For the text-containing cell, return its midpoint in (X, Y) coordinate format. 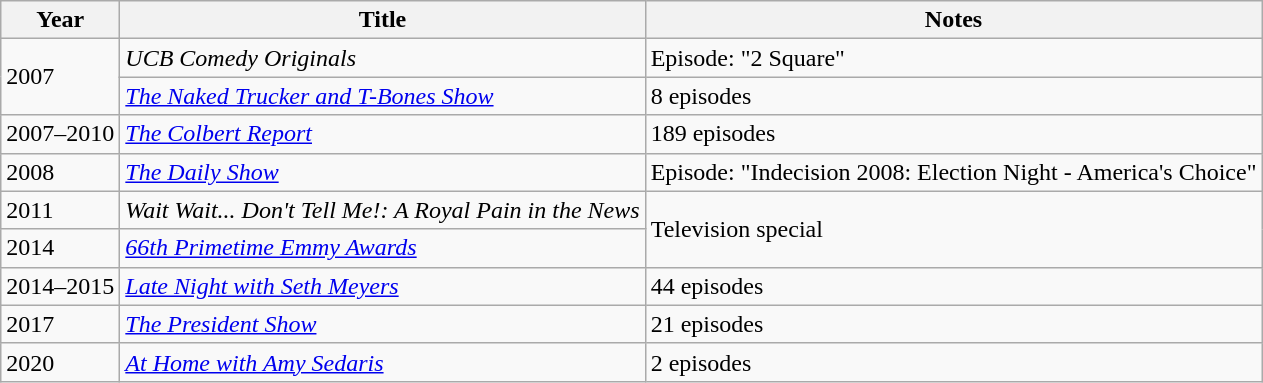
2017 (60, 324)
Episode: "2 Square" (954, 58)
189 episodes (954, 134)
Episode: "Indecision 2008: Election Night - America's Choice" (954, 172)
Year (60, 20)
21 episodes (954, 324)
The Colbert Report (382, 134)
2020 (60, 362)
Title (382, 20)
2007 (60, 77)
UCB Comedy Originals (382, 58)
2008 (60, 172)
2011 (60, 210)
8 episodes (954, 96)
2014–2015 (60, 286)
At Home with Amy Sedaris (382, 362)
Wait Wait... Don't Tell Me!: A Royal Pain in the News (382, 210)
The President Show (382, 324)
Television special (954, 229)
2 episodes (954, 362)
44 episodes (954, 286)
The Daily Show (382, 172)
2014 (60, 248)
Notes (954, 20)
Late Night with Seth Meyers (382, 286)
66th Primetime Emmy Awards (382, 248)
2007–2010 (60, 134)
The Naked Trucker and T-Bones Show (382, 96)
